Pinpoint the cell where the given text exists, returning its [X, Y] midpoint coordinate. 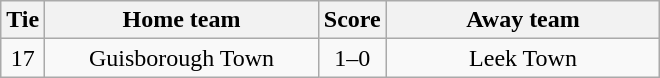
Away team [523, 20]
Home team [182, 20]
17 [23, 58]
Leek Town [523, 58]
Score [352, 20]
Tie [23, 20]
1–0 [352, 58]
Guisborough Town [182, 58]
